Provide the [x, y] coordinate of the cell's center where the given text is located.  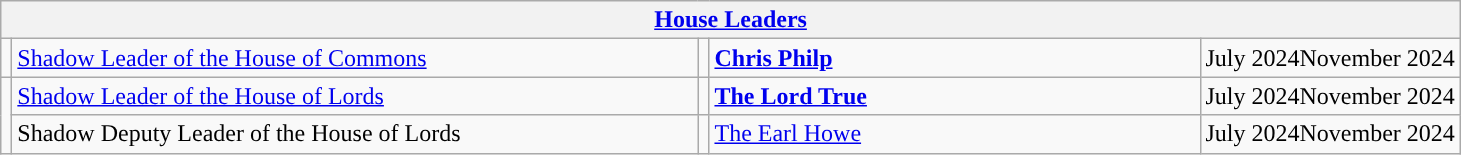
Shadow Leader of the House of Lords [355, 96]
The Earl Howe [954, 134]
Shadow Leader of the House of Commons [355, 58]
House Leaders [731, 20]
Chris Philp [954, 58]
Shadow Deputy Leader of the House of Lords [355, 134]
The Lord True [954, 96]
